Output the (X, Y) coordinate of the center of the cell containing the given text.  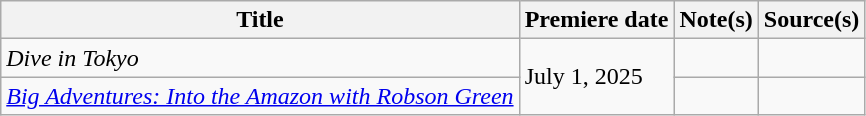
July 1, 2025 (596, 77)
Premiere date (596, 20)
Title (260, 20)
Source(s) (812, 20)
Dive in Tokyo (260, 58)
Big Adventures: Into the Amazon with Robson Green (260, 96)
Note(s) (716, 20)
